Extract the (x, y) coordinate from the center of the cell holding the provided text.  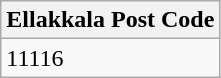
11116 (110, 58)
Ellakkala Post Code (110, 20)
